Identify which cell holds the provided text, then report its (X, Y) central coordinate. 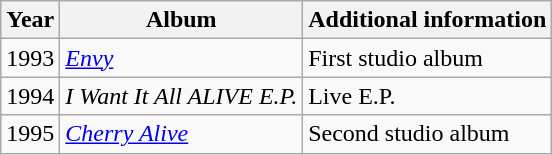
Album (182, 20)
I Want It All ALIVE E.P. (182, 96)
1995 (30, 134)
1993 (30, 58)
Second studio album (428, 134)
Envy (182, 58)
Cherry Alive (182, 134)
1994 (30, 96)
Year (30, 20)
Additional information (428, 20)
First studio album (428, 58)
Live E.P. (428, 96)
